Identify which cell holds the provided text, then report its (X, Y) central coordinate. 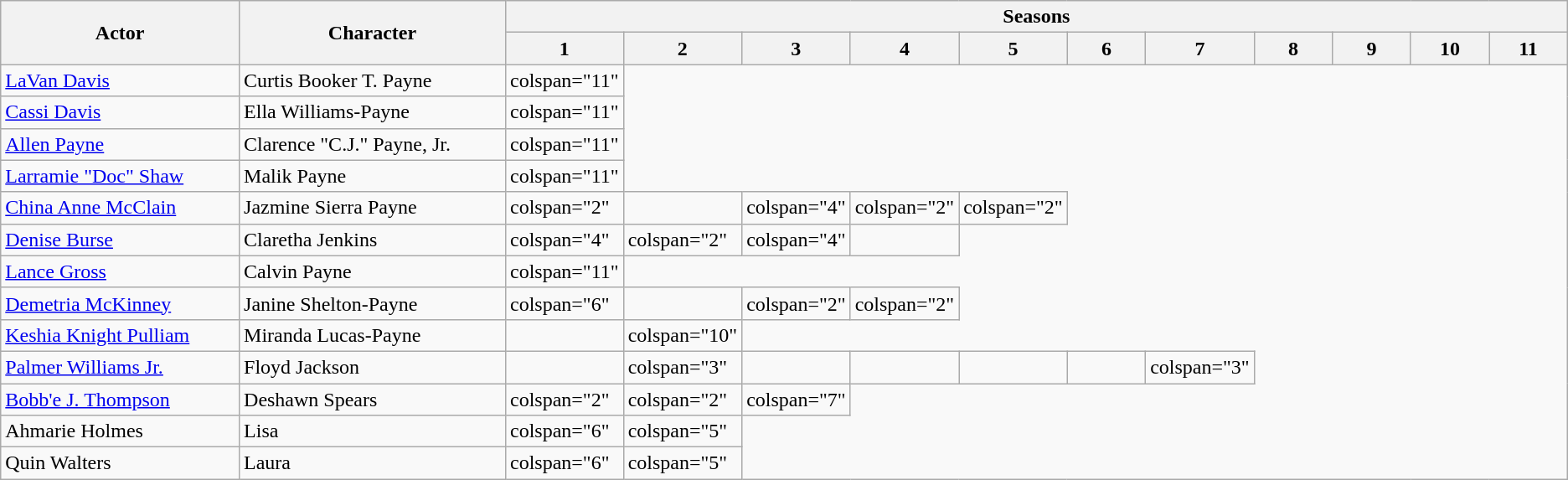
Quin Walters (121, 463)
Actor (121, 33)
Denise Burse (121, 240)
China Anne McClain (121, 208)
Lisa (373, 431)
Keshia Knight Pulliam (121, 335)
Clarence "C.J." Payne, Jr. (373, 144)
Larramie "Doc" Shaw (121, 176)
Calvin Payne (373, 271)
Ella Williams-Payne (373, 112)
Curtis Booker T. Payne (373, 80)
6 (1106, 49)
9 (1372, 49)
Character (373, 33)
Cassi Davis (121, 112)
Palmer Williams Jr. (121, 367)
8 (1293, 49)
Seasons (1036, 17)
3 (797, 49)
Laura (373, 463)
1 (565, 49)
Demetria McKinney (121, 303)
Allen Payne (121, 144)
Malik Payne (373, 176)
5 (1014, 49)
colspan="10" (683, 335)
11 (1529, 49)
LaVan Davis (121, 80)
Claretha Jenkins (373, 240)
Jazmine Sierra Payne (373, 208)
Ahmarie Holmes (121, 431)
Lance Gross (121, 271)
colspan="7" (797, 400)
10 (1450, 49)
Janine Shelton-Payne (373, 303)
Deshawn Spears (373, 400)
Floyd Jackson (373, 367)
4 (905, 49)
7 (1200, 49)
Bobb'e J. Thompson (121, 400)
2 (683, 49)
Miranda Lucas-Payne (373, 335)
